From the cell containing the given text, extract its center point as (x, y) coordinate. 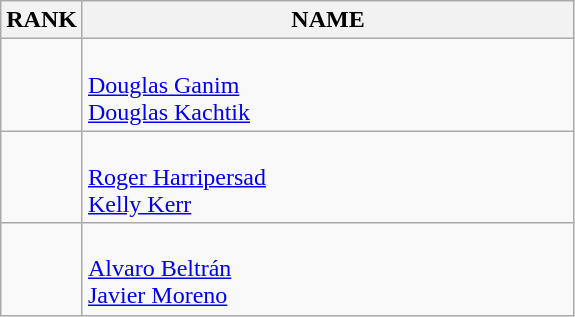
Roger HarripersadKelly Kerr (328, 177)
NAME (328, 20)
Douglas GanimDouglas Kachtik (328, 85)
RANK (42, 20)
Alvaro BeltránJavier Moreno (328, 269)
